Determine the (X, Y) coordinate at the center of the cell enclosing the given text.  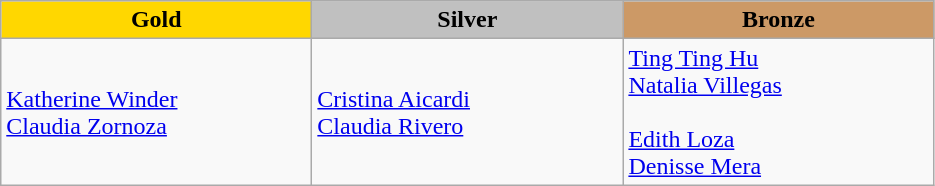
Silver (468, 20)
Cristina AicardiClaudia Rivero (468, 112)
Bronze (778, 20)
Katherine WinderClaudia Zornoza (156, 112)
Gold (156, 20)
Ting Ting HuNatalia VillegasEdith LozaDenisse Mera (778, 112)
